Determine the [x, y] coordinate at the center of the cell enclosing the given text.  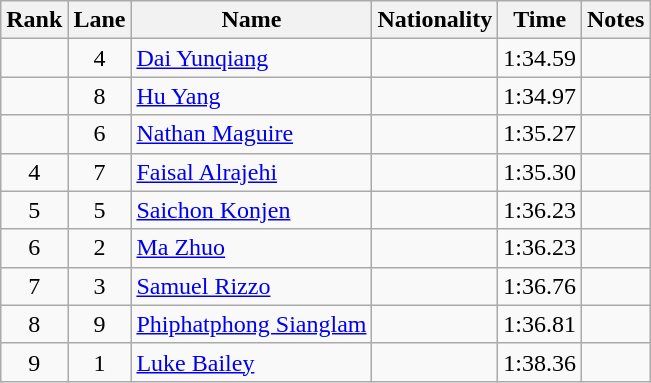
1:34.97 [540, 96]
1:36.76 [540, 286]
1:35.30 [540, 172]
Time [540, 20]
Samuel Rizzo [252, 286]
Nationality [435, 20]
Dai Yunqiang [252, 58]
Phiphatphong Sianglam [252, 324]
1 [100, 362]
Notes [615, 20]
1:38.36 [540, 362]
Name [252, 20]
Luke Bailey [252, 362]
Ma Zhuo [252, 248]
Saichon Konjen [252, 210]
Rank [34, 20]
Faisal Alrajehi [252, 172]
1:34.59 [540, 58]
1:36.81 [540, 324]
3 [100, 286]
Hu Yang [252, 96]
1:35.27 [540, 134]
2 [100, 248]
Lane [100, 20]
Nathan Maguire [252, 134]
